For the text-containing cell, return its midpoint in [x, y] coordinate format. 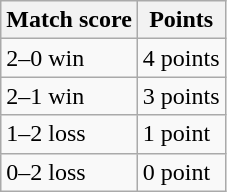
0 point [181, 172]
1–2 loss [70, 134]
2–1 win [70, 96]
1 point [181, 134]
Points [181, 20]
4 points [181, 58]
Match score [70, 20]
0–2 loss [70, 172]
2–0 win [70, 58]
3 points [181, 96]
